Scan for the cell matching the given text and deliver its (X, Y) coordinate at center. 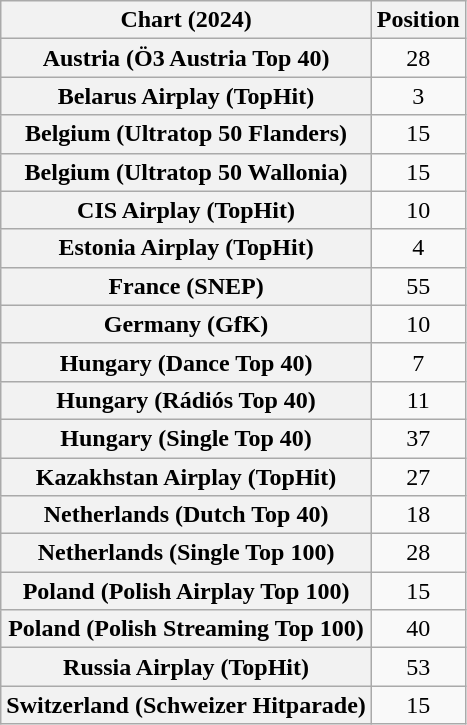
Hungary (Dance Top 40) (186, 362)
Hungary (Single Top 40) (186, 438)
Netherlands (Single Top 100) (186, 553)
11 (418, 400)
CIS Airplay (TopHit) (186, 210)
Hungary (Rádiós Top 40) (186, 400)
Belgium (Ultratop 50 Wallonia) (186, 172)
France (SNEP) (186, 286)
Poland (Polish Airplay Top 100) (186, 591)
Kazakhstan Airplay (TopHit) (186, 477)
Switzerland (Schweizer Hitparade) (186, 705)
4 (418, 248)
Germany (GfK) (186, 324)
55 (418, 286)
Belarus Airplay (TopHit) (186, 96)
Poland (Polish Streaming Top 100) (186, 629)
7 (418, 362)
Belgium (Ultratop 50 Flanders) (186, 134)
37 (418, 438)
40 (418, 629)
18 (418, 515)
Position (418, 20)
53 (418, 667)
Estonia Airplay (TopHit) (186, 248)
Austria (Ö3 Austria Top 40) (186, 58)
3 (418, 96)
27 (418, 477)
Russia Airplay (TopHit) (186, 667)
Chart (2024) (186, 20)
Netherlands (Dutch Top 40) (186, 515)
